Output the (X, Y) coordinate of the center of the cell containing the given text.  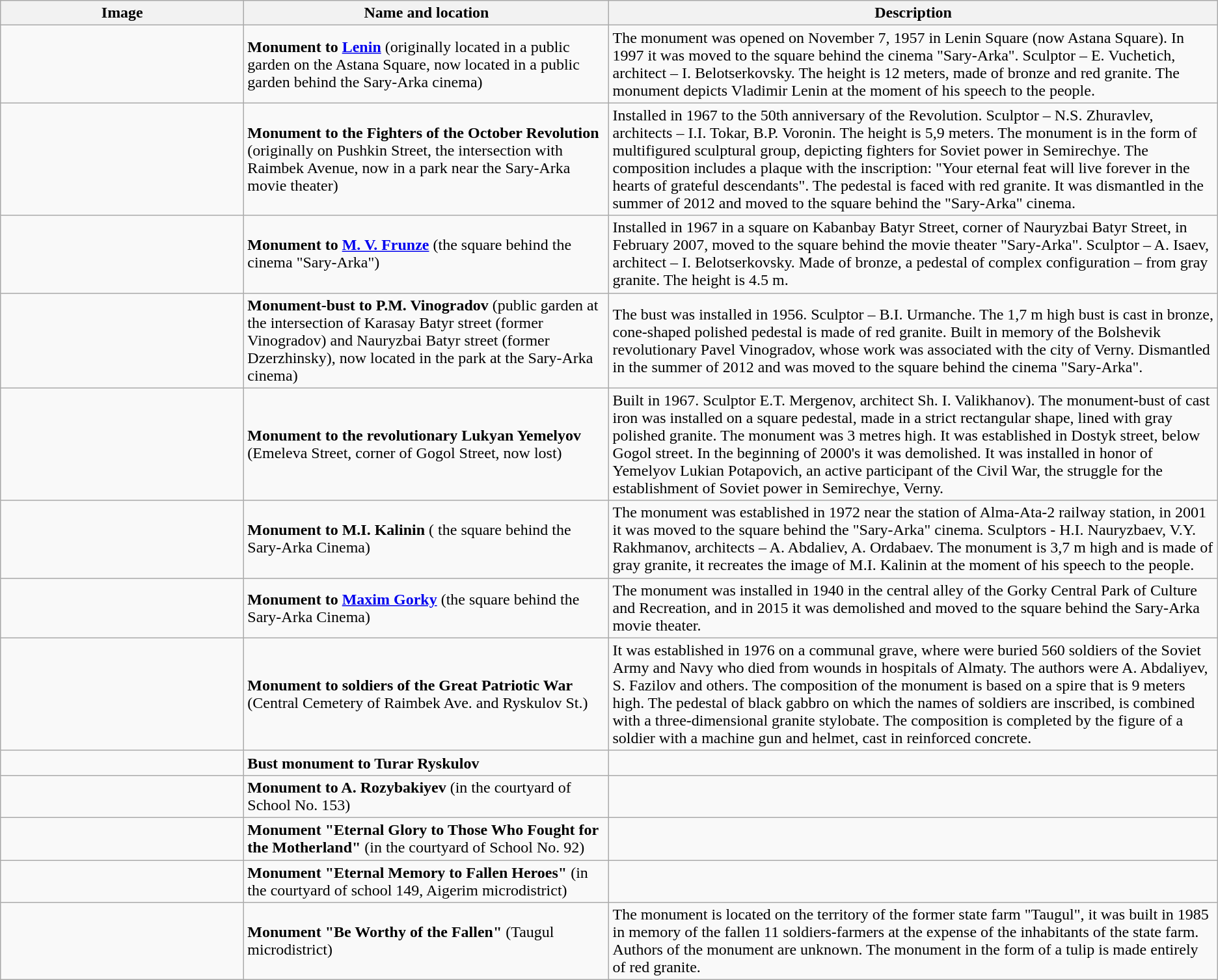
Monument "Eternal Glory to Those Who Fought for the Motherland" (in the courtyard of School No. 92) (427, 838)
Monument to M.I. Kalinin ( the square behind the Sary-Arka Cinema) (427, 539)
Monument "Eternal Memory to Fallen Heroes" (in the courtyard of school 149, Aigerim microdistrict) (427, 881)
Monument to the revolutionary Lukyan Yemelyov(Emeleva Street, corner of Gogol Street, now lost) (427, 444)
Name and location (427, 13)
Description (913, 13)
Monument "Be Worthy of the Fallen" (Taugul microdistrict) (427, 941)
Monument to Lenin (originally located in a public garden on the Astana Square, now located in a public garden behind the Sary-Arka cinema) (427, 64)
Image (122, 13)
Bust monument to Turar Ryskulov (427, 763)
Monument to M. V. Frunze (the square behind the cinema "Sary-Arka") (427, 254)
Monument to soldiers of the Great Patriotic War (Central Cemetery of Raimbek Ave. and Ryskulov St.) (427, 694)
Monument to A. Rozybakiyev (in the courtyard of School No. 153) (427, 796)
Monument to Maxim Gorky (the square behind the Sary-Arka Cinema) (427, 608)
